Provide the [x, y] coordinate of the cell's center where the given text is located.  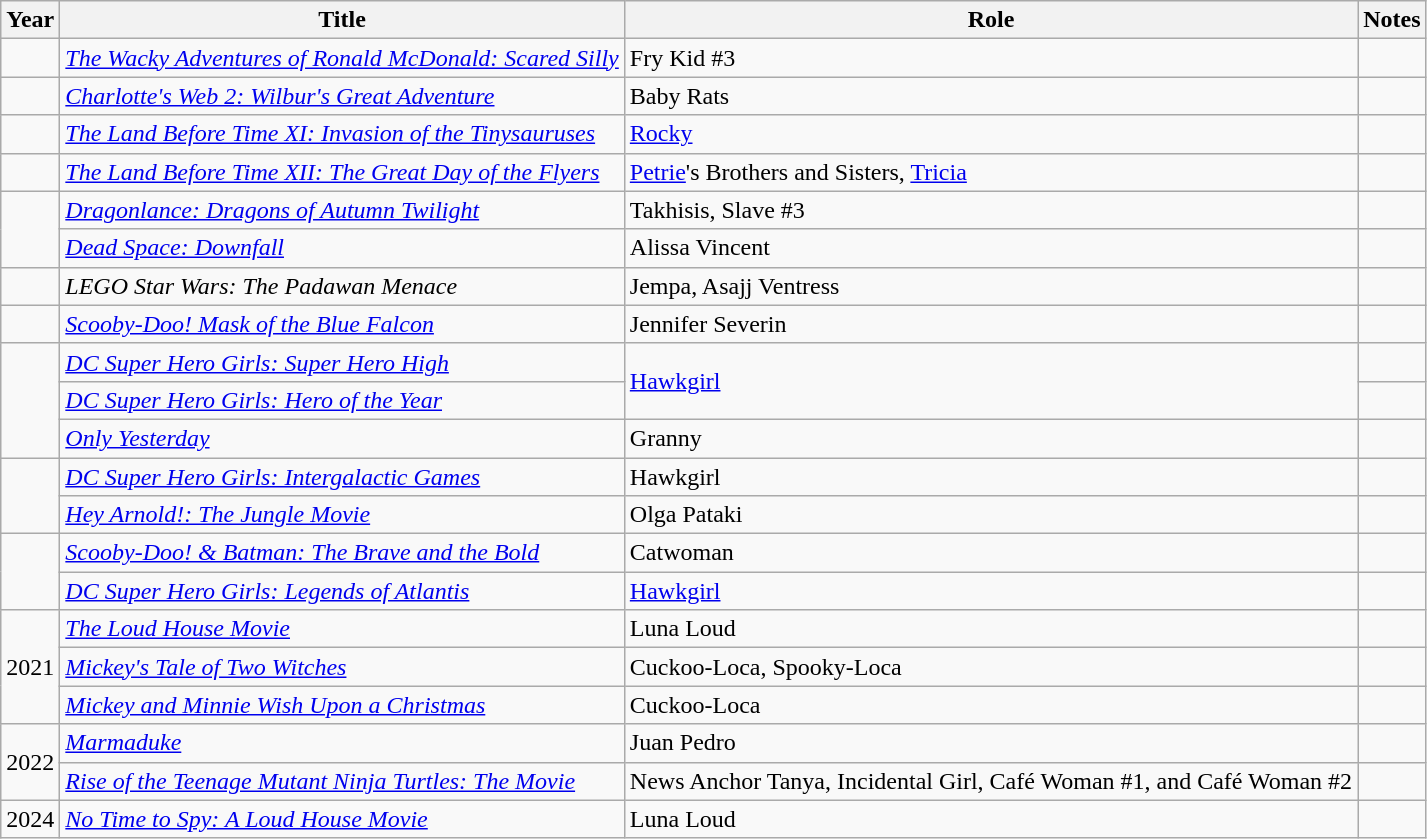
Mickey and Minnie Wish Upon a Christmas [342, 705]
Year [30, 20]
2021 [30, 667]
Granny [990, 438]
Jempa, Asajj Ventress [990, 286]
Petrie's Brothers and Sisters, Tricia [990, 172]
Jennifer Severin [990, 324]
Rocky [990, 134]
Charlotte's Web 2: Wilbur's Great Adventure [342, 96]
Catwoman [990, 553]
The Wacky Adventures of Ronald McDonald: Scared Silly [342, 58]
Cuckoo-Loca [990, 705]
Dragonlance: Dragons of Autumn Twilight [342, 210]
Olga Pataki [990, 515]
No Time to Spy: A Loud House Movie [342, 819]
Alissa Vincent [990, 248]
Title [342, 20]
Cuckoo-Loca, Spooky-Loca [990, 667]
2024 [30, 819]
Marmaduke [342, 743]
Role [990, 20]
Only Yesterday [342, 438]
Scooby-Doo! & Batman: The Brave and the Bold [342, 553]
Takhisis, Slave #3 [990, 210]
Dead Space: Downfall [342, 248]
News Anchor Tanya, Incidental Girl, Café Woman #1, and Café Woman #2 [990, 781]
Notes [1392, 20]
2022 [30, 762]
The Land Before Time XI: Invasion of the Tinysauruses [342, 134]
Rise of the Teenage Mutant Ninja Turtles: The Movie [342, 781]
DC Super Hero Girls: Legends of Atlantis [342, 591]
DC Super Hero Girls: Hero of the Year [342, 400]
Fry Kid #3 [990, 58]
LEGO Star Wars: The Padawan Menace [342, 286]
The Land Before Time XII: The Great Day of the Flyers [342, 172]
Hey Arnold!: The Jungle Movie [342, 515]
Mickey's Tale of Two Witches [342, 667]
Baby Rats [990, 96]
DC Super Hero Girls: Intergalactic Games [342, 477]
Scooby-Doo! Mask of the Blue Falcon [342, 324]
The Loud House Movie [342, 629]
DC Super Hero Girls: Super Hero High [342, 362]
Juan Pedro [990, 743]
